Find where the given text appears and provide that cell's center as (X, Y) coordinate. 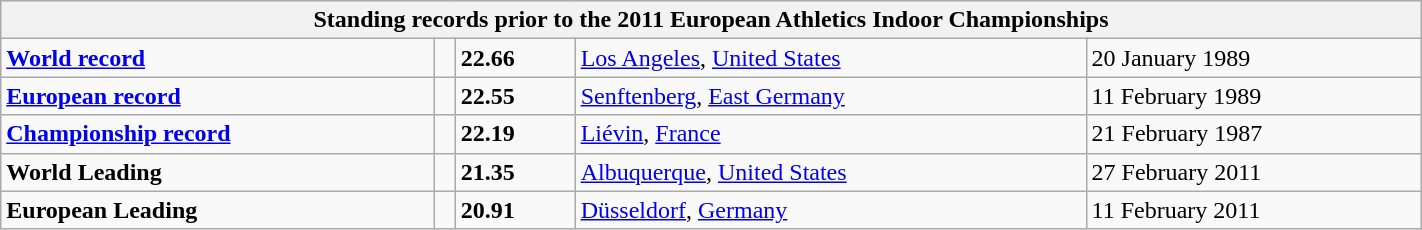
27 February 2011 (1254, 172)
Düsseldorf, Germany (830, 210)
World Leading (218, 172)
Liévin, France (830, 134)
22.19 (515, 134)
22.55 (515, 96)
Standing records prior to the 2011 European Athletics Indoor Championships (711, 20)
Championship record (218, 134)
11 February 2011 (1254, 210)
World record (218, 58)
20.91 (515, 210)
21.35 (515, 172)
Los Angeles, United States (830, 58)
European Leading (218, 210)
11 February 1989 (1254, 96)
European record (218, 96)
20 January 1989 (1254, 58)
Albuquerque, United States (830, 172)
22.66 (515, 58)
Senftenberg, East Germany (830, 96)
21 February 1987 (1254, 134)
